Determine the (x, y) coordinate at the center of the cell enclosing the given text.  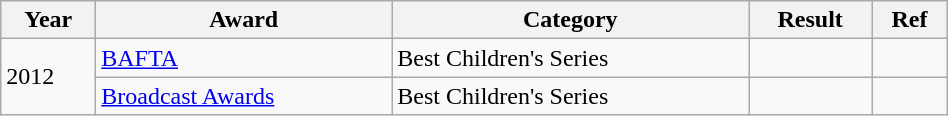
Year (48, 20)
Category (570, 20)
Award (244, 20)
2012 (48, 77)
BAFTA (244, 58)
Ref (910, 20)
Result (810, 20)
Broadcast Awards (244, 96)
